Return (x, y) of the center of cell containing provided text 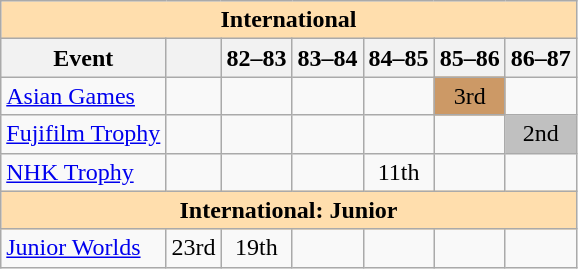
82–83 (256, 58)
84–85 (398, 58)
Asian Games (84, 96)
3rd (470, 96)
2nd (540, 134)
Junior Worlds (84, 248)
85–86 (470, 58)
NHK Trophy (84, 172)
International (288, 20)
86–87 (540, 58)
Event (84, 58)
83–84 (328, 58)
11th (398, 172)
International: Junior (288, 210)
23rd (194, 248)
Fujifilm Trophy (84, 134)
19th (256, 248)
